Return the [X, Y] coordinate for the center point of the cell that contains the specified text.  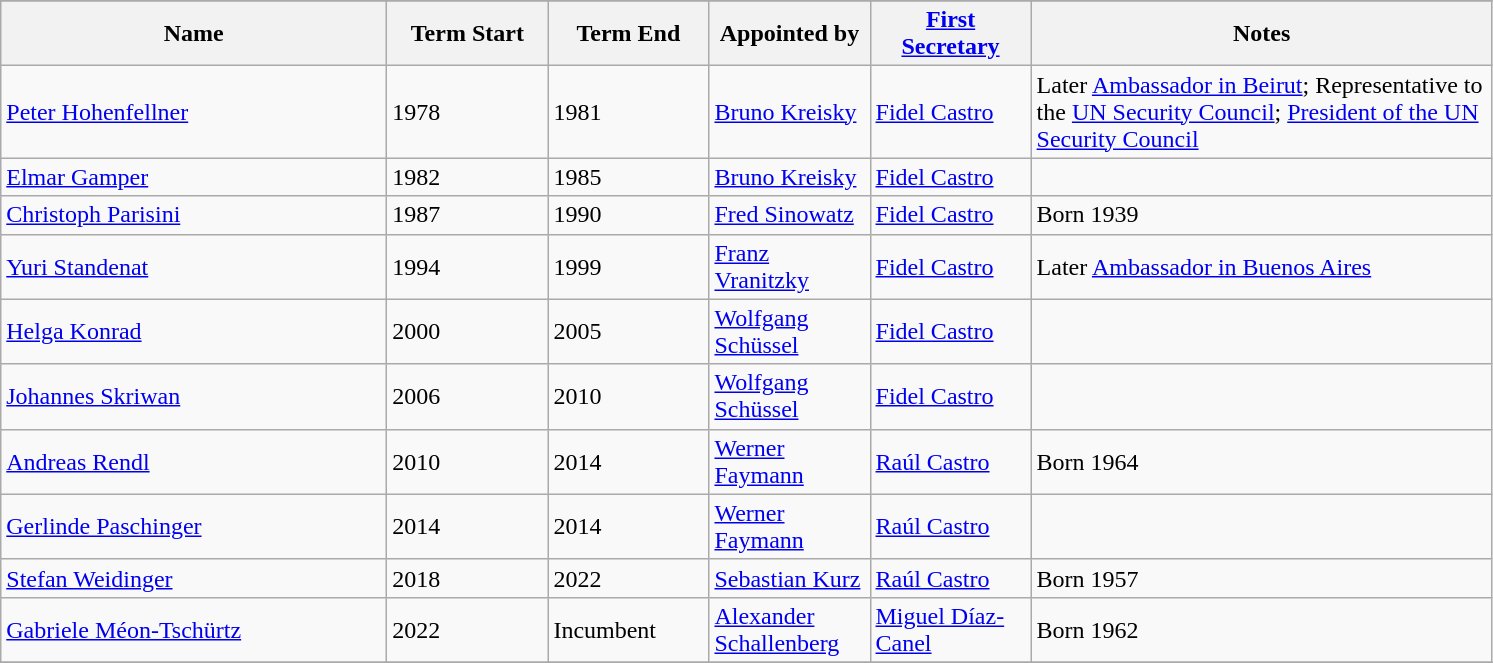
2018 [468, 578]
Born 1962 [1262, 630]
1994 [468, 266]
1990 [628, 215]
2005 [628, 332]
Later Ambassador in Beirut; Representative to the UN Security Council; President of the UN Security Council [1262, 112]
2000 [468, 332]
Born 1957 [1262, 578]
Born 1939 [1262, 215]
Term Start [468, 34]
Gerlinde Paschinger [194, 526]
Gabriele Méon-Tschürtz [194, 630]
Term End [628, 34]
Notes [1262, 34]
Miguel Díaz-Canel [950, 630]
Andreas Rendl [194, 462]
Johannes Skriwan [194, 396]
Incumbent [628, 630]
Elmar Gamper [194, 177]
First Secretary [950, 34]
Alexander Schallenberg [790, 630]
Fred Sinowatz [790, 215]
Christoph Parisini [194, 215]
Peter Hohenfellner [194, 112]
Stefan Weidinger [194, 578]
Born 1964 [1262, 462]
Sebastian Kurz [790, 578]
1985 [628, 177]
Yuri Standenat [194, 266]
2006 [468, 396]
1982 [468, 177]
Helga Konrad [194, 332]
1981 [628, 112]
Later Ambassador in Buenos Aires [1262, 266]
Name [194, 34]
Appointed by [790, 34]
Franz Vranitzky [790, 266]
1978 [468, 112]
1999 [628, 266]
1987 [468, 215]
